Search for the cell housing the specified text and yield its (x, y) center coordinate. 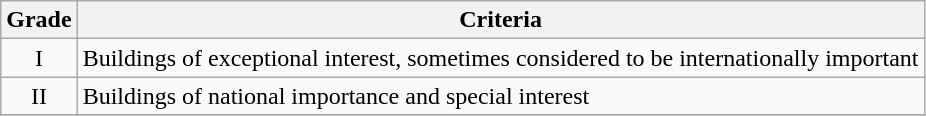
II (39, 96)
I (39, 58)
Buildings of exceptional interest, sometimes considered to be internationally important (500, 58)
Grade (39, 20)
Criteria (500, 20)
Buildings of national importance and special interest (500, 96)
